Search for the cell housing the specified text and yield its [X, Y] center coordinate. 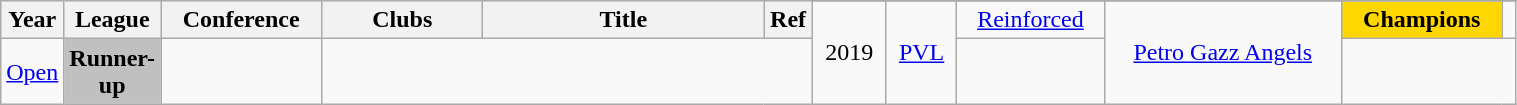
Clubs [402, 20]
League [112, 20]
Petro Gazz Angels [1222, 52]
Reinforced [1030, 20]
Year [32, 20]
Ref [788, 20]
Title [624, 20]
PVL [922, 52]
Open [32, 72]
Conference [242, 20]
2019 [849, 52]
Runner-up [112, 72]
Champions [1422, 20]
